For the text-containing cell, return its midpoint in (X, Y) coordinate format. 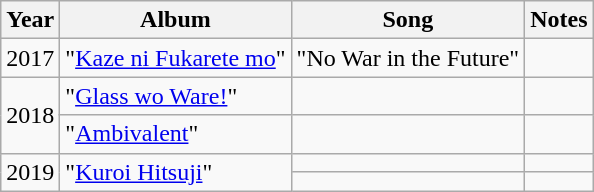
2018 (30, 115)
Album (176, 20)
Year (30, 20)
2019 (30, 172)
"Ambivalent" (176, 134)
"Kaze ni Fukarete mo" (176, 58)
"Kuroi Hitsuji" (176, 172)
"No War in the Future" (408, 58)
"Glass wo Ware!" (176, 96)
Song (408, 20)
2017 (30, 58)
Notes (559, 20)
